Provide the (x, y) coordinate of the cell's center where the given text is located.  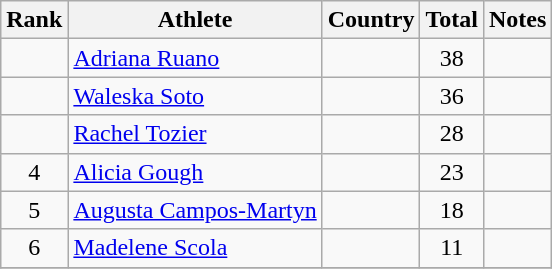
6 (34, 248)
28 (452, 134)
Adriana Ruano (195, 58)
Waleska Soto (195, 96)
Country (371, 20)
Rank (34, 20)
Alicia Gough (195, 172)
Notes (517, 20)
Rachel Tozier (195, 134)
Total (452, 20)
4 (34, 172)
36 (452, 96)
38 (452, 58)
Athlete (195, 20)
11 (452, 248)
18 (452, 210)
Augusta Campos-Martyn (195, 210)
5 (34, 210)
23 (452, 172)
Madelene Scola (195, 248)
